Provide the [x, y] coordinate of the cell's center where the given text is located.  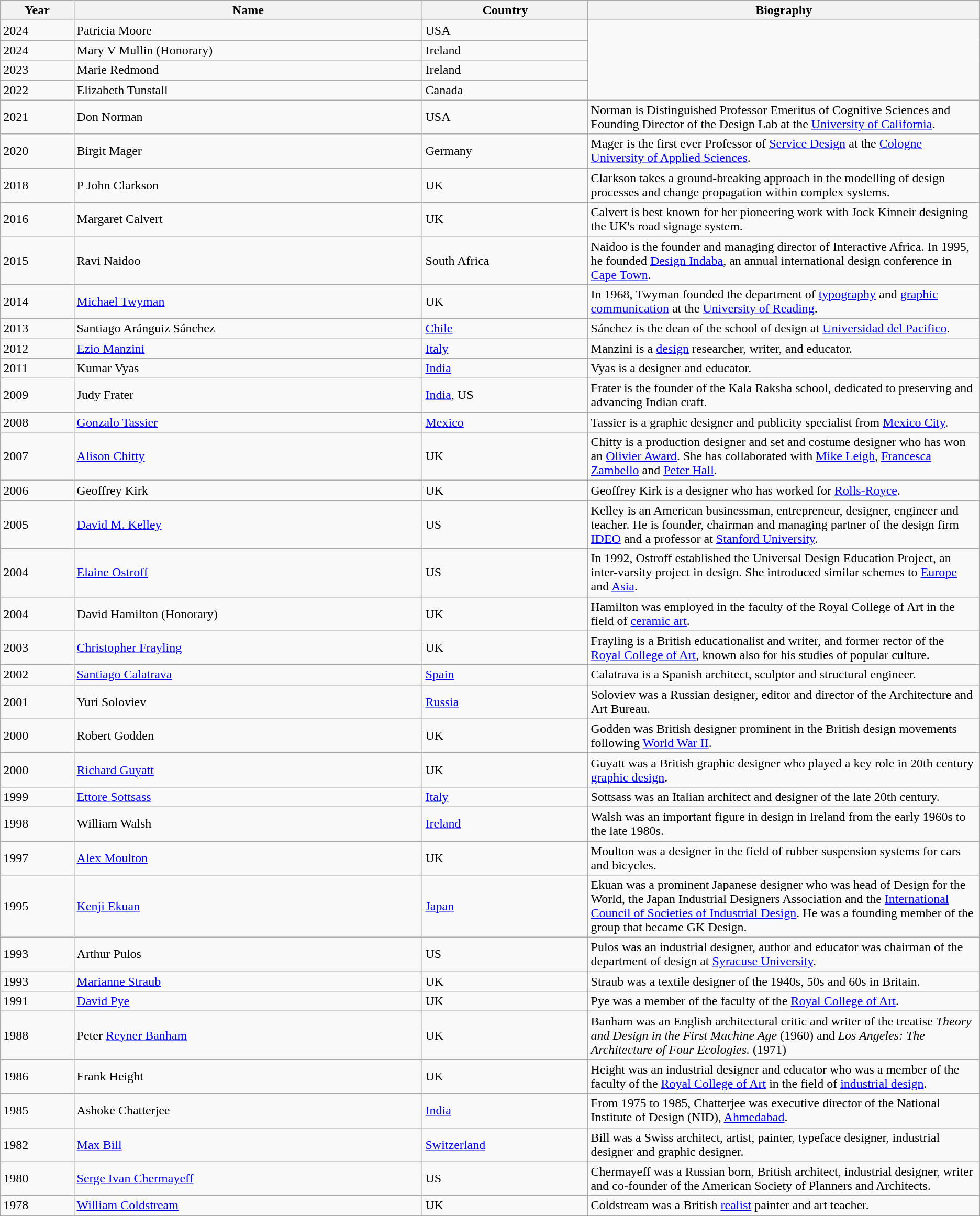
1988 [37, 1035]
Max Bill [248, 1144]
1998 [37, 824]
2003 [37, 648]
Ravi Naidoo [248, 260]
Ashoke Chatterjee [248, 1111]
Kumar Vyas [248, 369]
2005 [37, 525]
Norman is Distinguished Professor Emeritus of Cognitive Sciences and Founding Director of the Design Lab at the University of California. [784, 117]
Godden was British designer prominent in the British design movements following World War II. [784, 736]
2009 [37, 396]
Ezio Manzini [248, 348]
Canada [505, 90]
Guyatt was a British graphic designer who played a key role in 20th century graphic design. [784, 769]
Frater is the founder of the Kala Raksha school, dedicated to preserving and advancing Indian craft. [784, 396]
Frank Height [248, 1076]
David Pye [248, 1001]
India, US [505, 396]
2021 [37, 117]
Robert Godden [248, 736]
2011 [37, 369]
2013 [37, 328]
Calatrava is a Spanish architect, sculptor and structural engineer. [784, 675]
2008 [37, 422]
Calvert is best known for her pioneering work with Jock Kinneir designing the UK's road signage system. [784, 219]
Peter Reyner Banham [248, 1035]
Margaret Calvert [248, 219]
2018 [37, 185]
Don Norman [248, 117]
Japan [505, 907]
Russia [505, 701]
2007 [37, 456]
Bill was a Swiss architect, artist, painter, typeface designer, industrial designer and graphic designer. [784, 1144]
Serge Ivan Chermayeff [248, 1179]
Soloviev was a Russian designer, editor and director of the Architecture and Art Bureau. [784, 701]
Year [37, 10]
In 1968, Twyman founded the department of typography and graphic communication at the University of Reading. [784, 302]
1991 [37, 1001]
Germany [505, 151]
1999 [37, 797]
2014 [37, 302]
Ettore Sottsass [248, 797]
Elaine Ostroff [248, 573]
Patricia Moore [248, 30]
Switzerland [505, 1144]
Mexico [505, 422]
2002 [37, 675]
Spain [505, 675]
Chermayeff was a Russian born, British architect, industrial designer, writer and co-founder of the American Society of Planners and Architects. [784, 1179]
1985 [37, 1111]
1978 [37, 1206]
P John Clarkson [248, 185]
Clarkson takes a ground-breaking approach in the modelling of design processes and change propagation within complex systems. [784, 185]
Manzini is a design researcher, writer, and educator. [784, 348]
1995 [37, 907]
1982 [37, 1144]
William Walsh [248, 824]
David M. Kelley [248, 525]
2016 [37, 219]
2022 [37, 90]
Judy Frater [248, 396]
Santiago Calatrava [248, 675]
Mary V Mullin (Honorary) [248, 50]
Richard Guyatt [248, 769]
Moulton was a designer in the field of rubber suspension systems for cars and bicycles. [784, 857]
Sánchez is the dean of the school of design at Universidad del Pacifico. [784, 328]
Tassier is a graphic designer and publicity specialist from Mexico City. [784, 422]
2001 [37, 701]
Gonzalo Tassier [248, 422]
Coldstream was a British realist painter and art teacher. [784, 1206]
Pulos was an industrial designer, author and educator was chairman of the department of design at Syracuse University. [784, 955]
Hamilton was employed in the faculty of the Royal College of Art in the field of ceramic art. [784, 613]
Sottsass was an Italian architect and designer of the late 20th century. [784, 797]
Mager is the first ever Professor of Service Design at the Cologne University of Applied Sciences. [784, 151]
Walsh was an important figure in design in Ireland from the early 1960s to the late 1980s. [784, 824]
Alison Chitty [248, 456]
Straub was a textile designer of the 1940s, 50s and 60s in Britain. [784, 981]
Geoffrey Kirk is a designer who has worked for Rolls-Royce. [784, 490]
Arthur Pulos [248, 955]
Michael Twyman [248, 302]
Geoffrey Kirk [248, 490]
William Coldstream [248, 1206]
Pye was a member of the faculty of the Royal College of Art. [784, 1001]
Kenji Ekuan [248, 907]
Yuri Soloviev [248, 701]
David Hamilton (Honorary) [248, 613]
Vyas is a designer and educator. [784, 369]
1980 [37, 1179]
1997 [37, 857]
Biography [784, 10]
2012 [37, 348]
Santiago Aránguiz Sánchez [248, 328]
Birgit Mager [248, 151]
2006 [37, 490]
2023 [37, 70]
From 1975 to 1985, Chatterjee was executive director of the National Institute of Design (NID), Ahmedabad. [784, 1111]
1986 [37, 1076]
Chile [505, 328]
Height was an industrial designer and educator who was a member of the faculty of the Royal College of Art in the field of industrial design. [784, 1076]
Country [505, 10]
2015 [37, 260]
2020 [37, 151]
Marianne Straub [248, 981]
South Africa [505, 260]
Alex Moulton [248, 857]
Christopher Frayling [248, 648]
Name [248, 10]
Marie Redmond [248, 70]
Frayling is a British educationalist and writer, and former rector of the Royal College of Art, known also for his studies of popular culture. [784, 648]
Elizabeth Tunstall [248, 90]
